For the text-containing cell, return its midpoint in (X, Y) coordinate format. 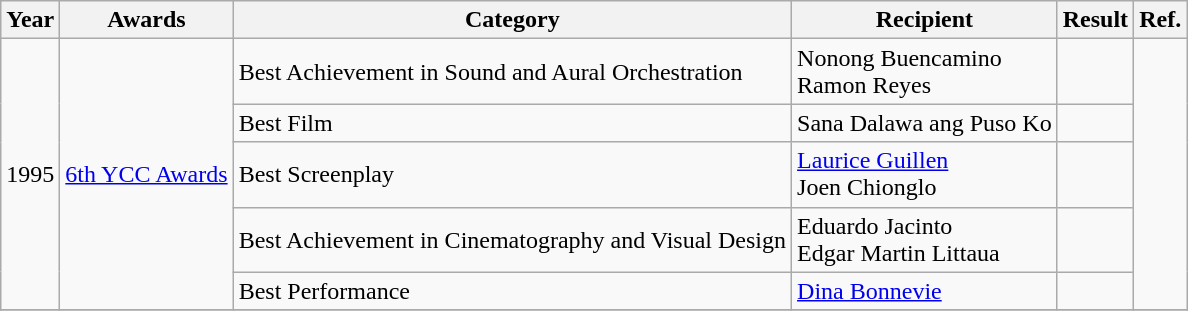
Awards (146, 20)
Year (30, 20)
Recipient (925, 20)
6th YCC Awards (146, 174)
Result (1095, 20)
1995 (30, 174)
Ref. (1160, 20)
Dina Bonnevie (925, 291)
Laurice GuillenJoen Chionglo (925, 174)
Best Performance (512, 291)
Best Film (512, 123)
Best Achievement in Cinematography and Visual Design (512, 240)
Category (512, 20)
Best Screenplay (512, 174)
Best Achievement in Sound and Aural Orchestration (512, 72)
Sana Dalawa ang Puso Ko (925, 123)
Eduardo JacintoEdgar Martin Littaua (925, 240)
Nonong BuencaminoRamon Reyes (925, 72)
